Determine the [x, y] coordinate at the center of the cell enclosing the given text.  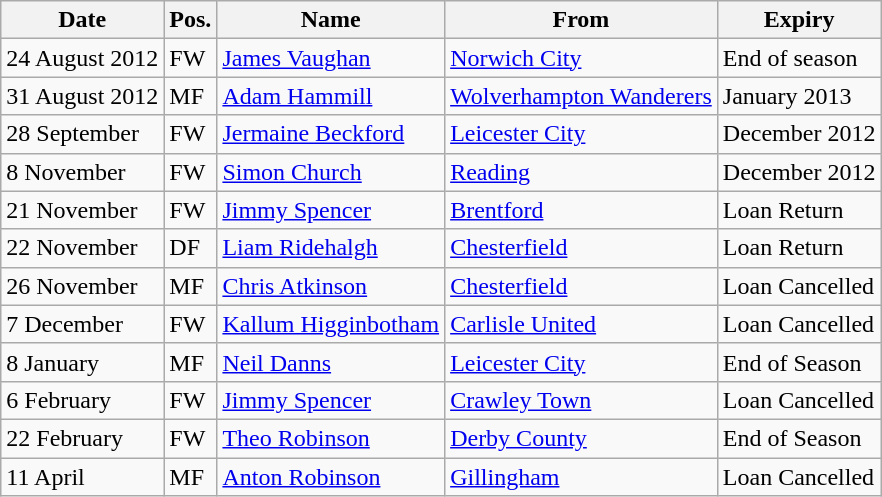
Crawley Town [582, 400]
January 2013 [799, 96]
Gillingham [582, 477]
Simon Church [331, 172]
Reading [582, 172]
Chris Atkinson [331, 286]
Carlisle United [582, 324]
21 November [82, 210]
11 April [82, 477]
James Vaughan [331, 58]
8 November [82, 172]
6 February [82, 400]
Date [82, 20]
End of season [799, 58]
24 August 2012 [82, 58]
Pos. [190, 20]
DF [190, 248]
Jermaine Beckford [331, 134]
Brentford [582, 210]
26 November [82, 286]
22 November [82, 248]
7 December [82, 324]
Derby County [582, 438]
Wolverhampton Wanderers [582, 96]
Anton Robinson [331, 477]
Adam Hammill [331, 96]
Theo Robinson [331, 438]
Expiry [799, 20]
From [582, 20]
31 August 2012 [82, 96]
22 February [82, 438]
Neil Danns [331, 362]
8 January [82, 362]
Norwich City [582, 58]
28 September [82, 134]
Liam Ridehalgh [331, 248]
Name [331, 20]
Kallum Higginbotham [331, 324]
